Capture the cell that displays the provided text and extract its [x, y] central coordinate. 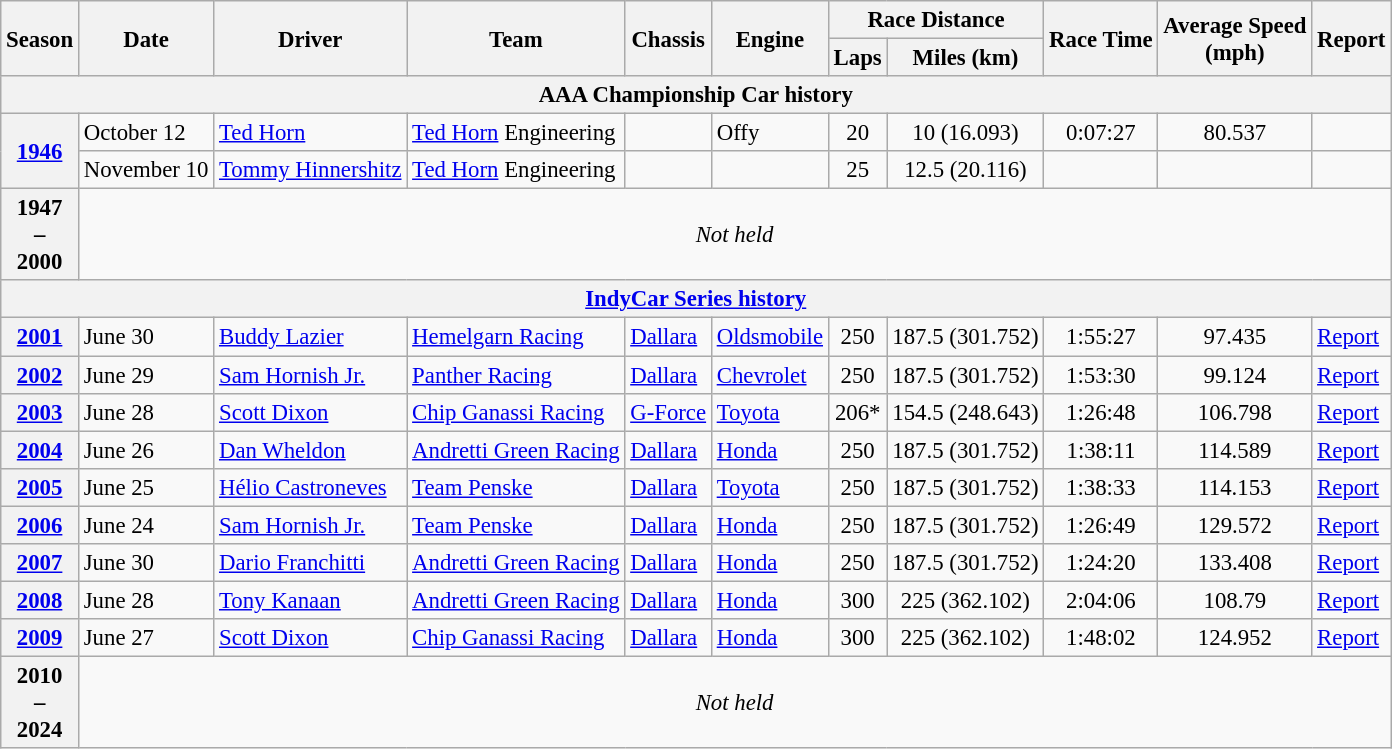
Engine [770, 38]
2008 [40, 600]
1:53:30 [1101, 375]
114.153 [1235, 487]
0:07:27 [1101, 133]
June 24 [146, 525]
2002 [40, 375]
Race Distance [936, 20]
Laps [858, 58]
Tony Kanaan [310, 600]
Race Time [1101, 38]
Season [40, 38]
October 12 [146, 133]
20 [858, 133]
Team [516, 38]
114.589 [1235, 450]
2007 [40, 563]
AAA Championship Car history [696, 95]
2005 [40, 487]
1:38:11 [1101, 450]
25 [858, 170]
2:04:06 [1101, 600]
Oldsmobile [770, 337]
80.537 [1235, 133]
97.435 [1235, 337]
Tommy Hinnershitz [310, 170]
Chassis [668, 38]
Ted Horn [310, 133]
1:24:20 [1101, 563]
IndyCar Series history [696, 299]
99.124 [1235, 375]
June 29 [146, 375]
133.408 [1235, 563]
108.79 [1235, 600]
2009 [40, 638]
10 (16.093) [966, 133]
Driver [310, 38]
1947–2000 [40, 235]
1:38:33 [1101, 487]
Miles (km) [966, 58]
June 27 [146, 638]
1946 [40, 152]
154.5 (248.643) [966, 412]
129.572 [1235, 525]
June 26 [146, 450]
1:26:48 [1101, 412]
1:55:27 [1101, 337]
1:48:02 [1101, 638]
2004 [40, 450]
2006 [40, 525]
Average Speed(mph) [1235, 38]
2010–2024 [40, 702]
124.952 [1235, 638]
2001 [40, 337]
Date [146, 38]
Chevrolet [770, 375]
Panther Racing [516, 375]
Offy [770, 133]
Hemelgarn Racing [516, 337]
G-Force [668, 412]
206* [858, 412]
Dario Franchitti [310, 563]
Buddy Lazier [310, 337]
12.5 (20.116) [966, 170]
November 10 [146, 170]
Hélio Castroneves [310, 487]
Dan Wheldon [310, 450]
June 25 [146, 487]
106.798 [1235, 412]
1:26:49 [1101, 525]
2003 [40, 412]
